Determine the (x, y) coordinate at the center of the cell enclosing the given text.  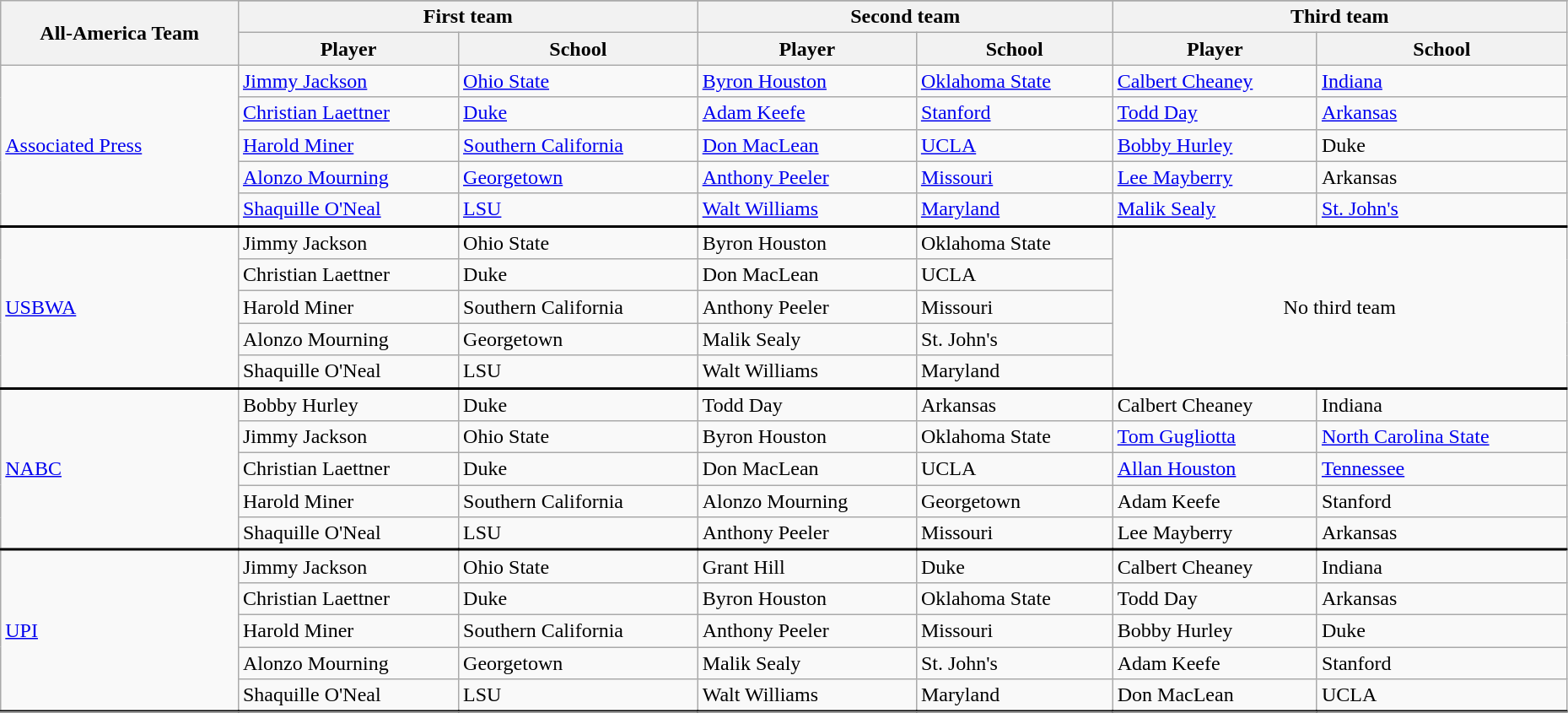
Grant Hill (806, 567)
NABC (120, 469)
Associated Press (120, 145)
Second team (905, 17)
Tom Gugliotta (1215, 437)
No third team (1339, 307)
Third team (1339, 17)
All-America Team (120, 33)
UPI (120, 631)
USBWA (120, 307)
Allan Houston (1215, 469)
North Carolina State (1441, 437)
First team (467, 17)
Tennessee (1441, 469)
